Detect which cell encompasses the target text, then output its (X, Y) center coordinate. 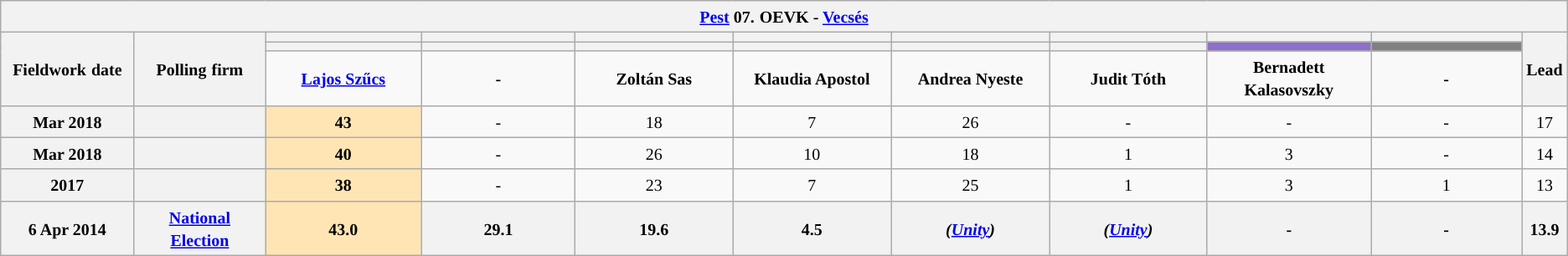
43.0 (343, 228)
Judit Tóth (1128, 79)
17 (1545, 121)
29.1 (498, 228)
13.9 (1545, 228)
10 (812, 153)
13 (1545, 185)
2017 (67, 185)
40 (343, 153)
6 Apr 2014 (67, 228)
38 (343, 185)
Fieldwork date (67, 69)
Lead (1545, 69)
National Election (199, 228)
Klaudia Apostol (812, 79)
25 (970, 185)
Lajos Szűcs (343, 79)
Bernadett Kalasovszky (1289, 79)
19.6 (654, 228)
Polling firm (199, 69)
Zoltán Sas (654, 79)
Andrea Nyeste (970, 79)
14 (1545, 153)
23 (654, 185)
43 (343, 121)
Pest 07. OEVK - Vecsés (784, 17)
4.5 (812, 228)
